Extract the (X, Y) coordinate from the center of the cell holding the provided text.  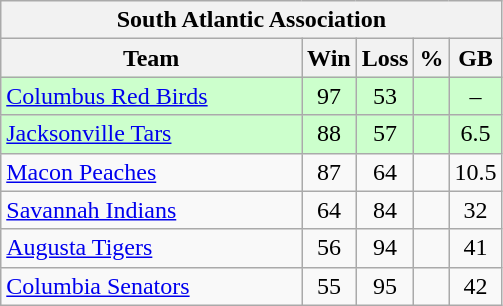
Columbia Senators (152, 286)
South Atlantic Association (252, 20)
10.5 (476, 172)
88 (330, 134)
53 (385, 96)
94 (385, 248)
Macon Peaches (152, 172)
87 (330, 172)
Team (152, 58)
% (432, 58)
95 (385, 286)
97 (330, 96)
Columbus Red Birds (152, 96)
GB (476, 58)
Savannah Indians (152, 210)
84 (385, 210)
32 (476, 210)
57 (385, 134)
Win (330, 58)
55 (330, 286)
Loss (385, 58)
Augusta Tigers (152, 248)
56 (330, 248)
– (476, 96)
6.5 (476, 134)
41 (476, 248)
Jacksonville Tars (152, 134)
42 (476, 286)
